Return the [X, Y] coordinate for the center point of the cell that contains the specified text.  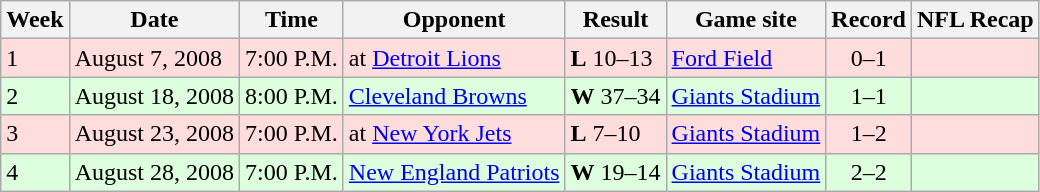
Opponent [454, 20]
2 [35, 96]
8:00 P.M. [292, 96]
Game site [746, 20]
1–1 [869, 96]
August 18, 2008 [154, 96]
L 7–10 [616, 134]
W 19–14 [616, 172]
at New York Jets [454, 134]
Time [292, 20]
Date [154, 20]
Ford Field [746, 58]
at Detroit Lions [454, 58]
Result [616, 20]
August 23, 2008 [154, 134]
Record [869, 20]
1–2 [869, 134]
NFL Recap [976, 20]
0–1 [869, 58]
Cleveland Browns [454, 96]
W 37–34 [616, 96]
New England Patriots [454, 172]
L 10–13 [616, 58]
2–2 [869, 172]
Week [35, 20]
1 [35, 58]
4 [35, 172]
3 [35, 134]
August 28, 2008 [154, 172]
August 7, 2008 [154, 58]
